Return [X, Y] of the center of cell containing provided text 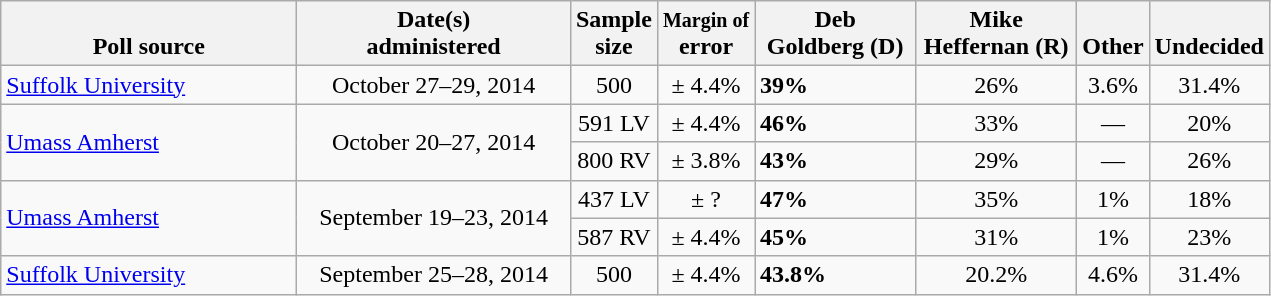
Date(s)administered [434, 34]
23% [1209, 237]
20.2% [996, 275]
September 25–28, 2014 [434, 275]
47% [836, 199]
Margin oferror [706, 34]
September 19–23, 2014 [434, 218]
± ? [706, 199]
45% [836, 237]
591 LV [614, 123]
Samplesize [614, 34]
October 27–29, 2014 [434, 85]
18% [1209, 199]
MikeHeffernan (R) [996, 34]
Undecided [1209, 34]
35% [996, 199]
29% [996, 161]
587 RV [614, 237]
43.8% [836, 275]
± 3.8% [706, 161]
33% [996, 123]
DebGoldberg (D) [836, 34]
3.6% [1113, 85]
39% [836, 85]
Poll source [149, 34]
October 20–27, 2014 [434, 142]
20% [1209, 123]
4.6% [1113, 275]
31% [996, 237]
46% [836, 123]
437 LV [614, 199]
800 RV [614, 161]
Other [1113, 34]
43% [836, 161]
